Determine the (x, y) coordinate at the center of the cell enclosing the given text.  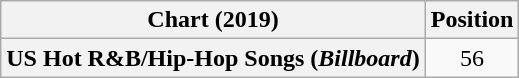
US Hot R&B/Hip-Hop Songs (Billboard) (213, 58)
Chart (2019) (213, 20)
Position (472, 20)
56 (472, 58)
